Output the (x, y) coordinate of the center of the cell containing the given text.  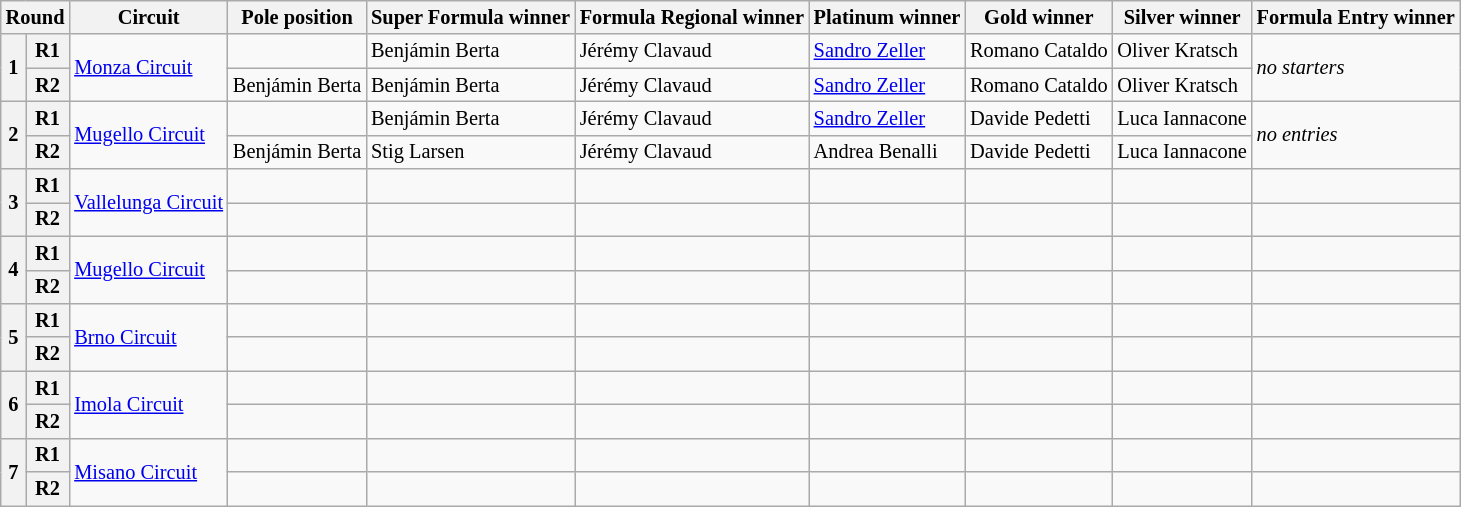
no entries (1356, 134)
Monza Circuit (148, 68)
7 (14, 472)
Platinum winner (887, 17)
Formula Entry winner (1356, 17)
Stig Larsen (470, 152)
Pole position (297, 17)
Silver winner (1182, 17)
Imola Circuit (148, 404)
Circuit (148, 17)
4 (14, 270)
5 (14, 336)
Round (36, 17)
Formula Regional winner (692, 17)
Brno Circuit (148, 336)
Gold winner (1038, 17)
Andrea Benalli (887, 152)
6 (14, 404)
1 (14, 68)
Misano Circuit (148, 472)
2 (14, 134)
no starters (1356, 68)
Super Formula winner (470, 17)
Vallelunga Circuit (148, 202)
3 (14, 202)
